For the text-containing cell, return its midpoint in [x, y] coordinate format. 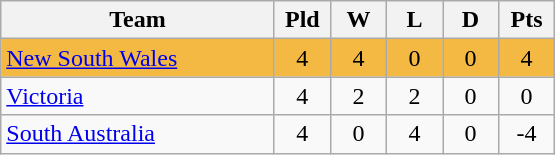
New South Wales [138, 58]
Team [138, 20]
L [414, 20]
South Australia [138, 134]
D [470, 20]
-4 [527, 134]
W [358, 20]
Pld [302, 20]
Victoria [138, 96]
Pts [527, 20]
